For the text-containing cell, return its midpoint in [x, y] coordinate format. 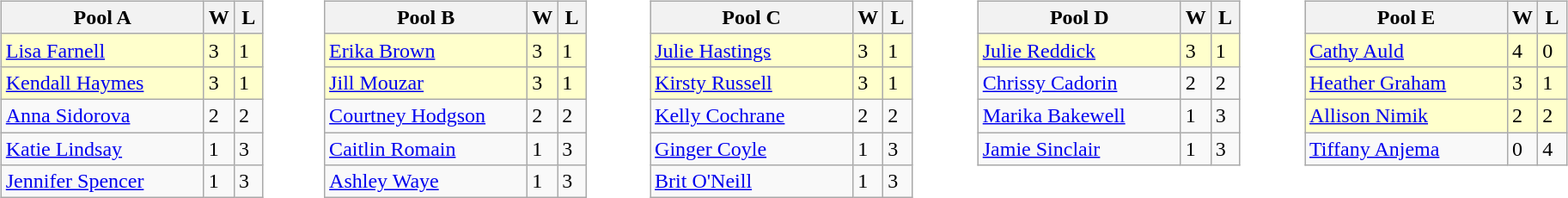
Erika Brown [426, 50]
Pool B [426, 17]
Jamie Sinclair [1079, 149]
Chrissy Cadorin [1079, 83]
Ashley Waye [426, 182]
Kirsty Russell [752, 83]
Allison Nimik [1406, 115]
Jill Mouzar [426, 83]
Marika Bakewell [1079, 115]
Heather Graham [1406, 83]
Pool D [1079, 17]
Pool E [1406, 17]
Anna Sidorova [102, 115]
Julie Reddick [1079, 50]
Julie Hastings [752, 50]
Pool A [102, 17]
Kelly Cochrane [752, 115]
Lisa Farnell [102, 50]
Jennifer Spencer [102, 182]
Tiffany Anjema [1406, 149]
Courtney Hodgson [426, 115]
Cathy Auld [1406, 50]
Katie Lindsay [102, 149]
Kendall Haymes [102, 83]
Caitlin Romain [426, 149]
Ginger Coyle [752, 149]
Brit O'Neill [752, 182]
Pool C [752, 17]
